Find where the given text appears and provide that cell's center as (x, y) coordinate. 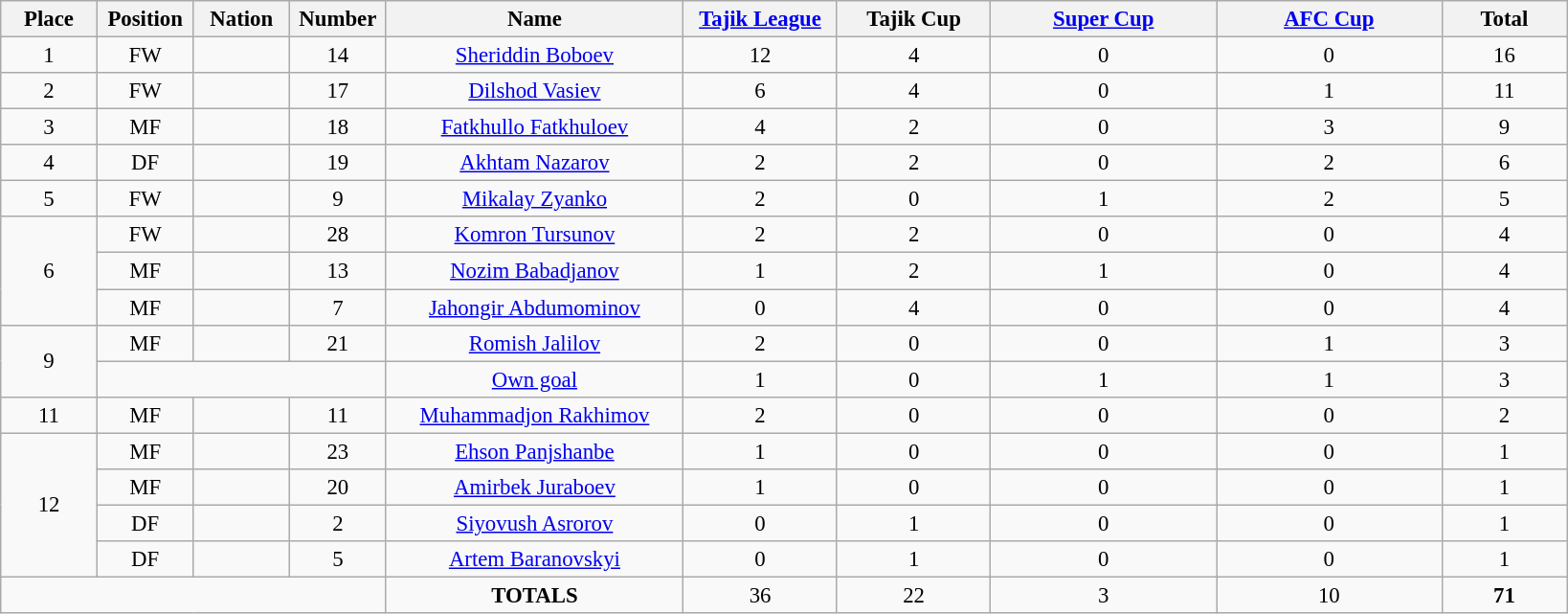
Own goal (534, 379)
Jahongir Abdumominov (534, 307)
Tajik League (760, 19)
Super Cup (1104, 19)
Siyovush Asrorov (534, 523)
Nation (241, 19)
Name (534, 19)
17 (339, 91)
20 (339, 488)
16 (1505, 56)
Sheriddin Boboev (534, 56)
7 (339, 307)
TOTALS (534, 595)
Ehson Panjshanbe (534, 451)
Tajik Cup (913, 19)
10 (1329, 595)
Nozim Babadjanov (534, 271)
Komron Tursunov (534, 235)
71 (1505, 595)
Dilshod Vasiev (534, 91)
14 (339, 56)
Romish Jalilov (534, 343)
22 (913, 595)
Fatkhullo Fatkhuloev (534, 127)
Muhammadjon Rakhimov (534, 415)
13 (339, 271)
Position (146, 19)
Total (1505, 19)
19 (339, 163)
Number (339, 19)
21 (339, 343)
Amirbek Juraboev (534, 488)
Place (50, 19)
28 (339, 235)
18 (339, 127)
36 (760, 595)
AFC Cup (1329, 19)
23 (339, 451)
Akhtam Nazarov (534, 163)
Mikalay Zyanko (534, 199)
Artem Baranovskyi (534, 559)
